Provide the [X, Y] coordinate of the cell's center where the given text is located.  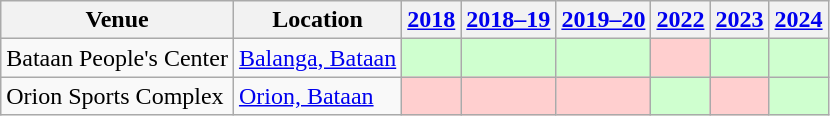
2018 [432, 20]
2022 [680, 20]
Orion Sports Complex [118, 96]
Orion, Bataan [317, 96]
Venue [118, 20]
2023 [740, 20]
2019–20 [604, 20]
Location [317, 20]
2024 [798, 20]
2018–19 [508, 20]
Bataan People's Center [118, 58]
Balanga, Bataan [317, 58]
